Capture the cell that displays the provided text and extract its [x, y] central coordinate. 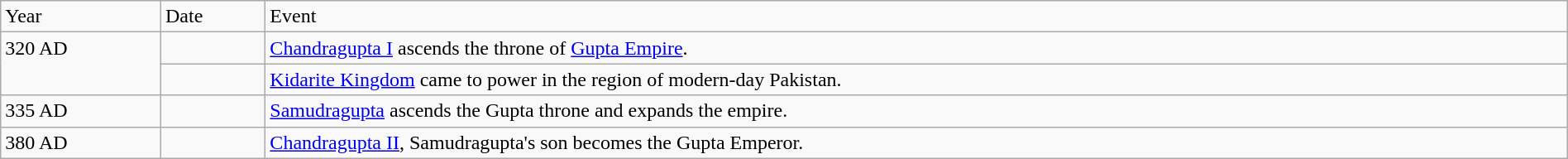
Kidarite Kingdom came to power in the region of modern-day Pakistan. [916, 79]
320 AD [81, 64]
Chandragupta II, Samudragupta's son becomes the Gupta Emperor. [916, 142]
335 AD [81, 111]
Samudragupta ascends the Gupta throne and expands the empire. [916, 111]
Chandragupta I ascends the throne of Gupta Empire. [916, 48]
380 AD [81, 142]
Year [81, 17]
Date [213, 17]
Event [916, 17]
